For the text-containing cell, return its midpoint in [X, Y] coordinate format. 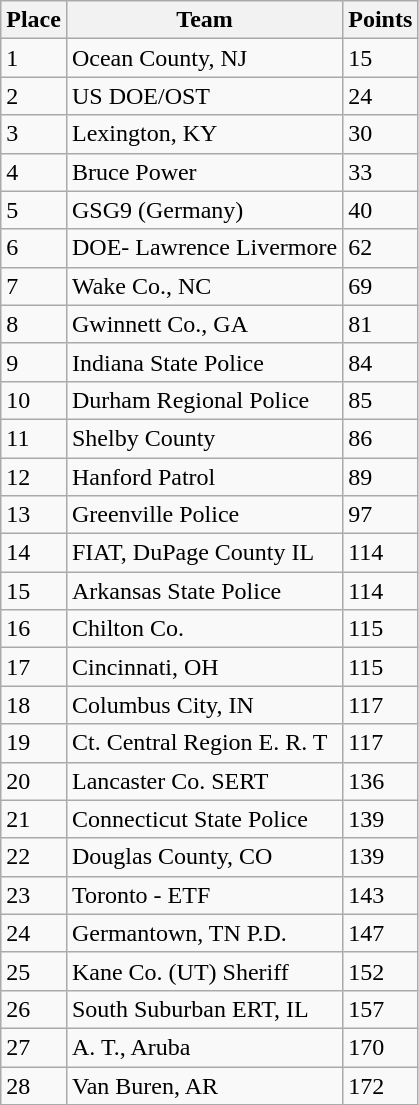
Shelby County [204, 438]
17 [34, 667]
13 [34, 515]
Toronto - ETF [204, 895]
28 [34, 1085]
40 [380, 210]
Team [204, 20]
3 [34, 134]
Bruce Power [204, 172]
Wake Co., NC [204, 286]
10 [34, 400]
11 [34, 438]
97 [380, 515]
22 [34, 857]
152 [380, 971]
85 [380, 400]
16 [34, 629]
136 [380, 781]
18 [34, 705]
Douglas County, CO [204, 857]
Greenville Police [204, 515]
Columbus City, IN [204, 705]
143 [380, 895]
5 [34, 210]
Van Buren, AR [204, 1085]
30 [380, 134]
19 [34, 743]
Arkansas State Police [204, 591]
FIAT, DuPage County IL [204, 553]
14 [34, 553]
Durham Regional Police [204, 400]
26 [34, 1009]
1 [34, 58]
Place [34, 20]
20 [34, 781]
A. T., Aruba [204, 1047]
33 [380, 172]
89 [380, 477]
GSG9 (Germany) [204, 210]
South Suburban ERT, IL [204, 1009]
84 [380, 362]
172 [380, 1085]
2 [34, 96]
8 [34, 324]
Chilton Co. [204, 629]
6 [34, 248]
Cincinnati, OH [204, 667]
US DOE/OST [204, 96]
157 [380, 1009]
Lexington, KY [204, 134]
Hanford Patrol [204, 477]
170 [380, 1047]
Connecticut State Police [204, 819]
Germantown, TN P.D. [204, 933]
81 [380, 324]
7 [34, 286]
Indiana State Police [204, 362]
12 [34, 477]
69 [380, 286]
21 [34, 819]
9 [34, 362]
Gwinnett Co., GA [204, 324]
4 [34, 172]
Ocean County, NJ [204, 58]
Lancaster Co. SERT [204, 781]
23 [34, 895]
Points [380, 20]
86 [380, 438]
Ct. Central Region E. R. T [204, 743]
27 [34, 1047]
25 [34, 971]
DOE- Lawrence Livermore [204, 248]
62 [380, 248]
Kane Co. (UT) Sheriff [204, 971]
147 [380, 933]
